Determine the (X, Y) coordinate at the center of the cell enclosing the given text.  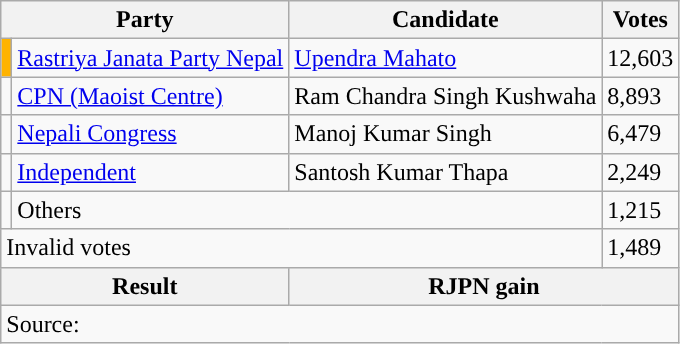
1,489 (640, 248)
Rastriya Janata Party Nepal (150, 58)
Result (145, 286)
2,249 (640, 172)
Independent (150, 172)
Others (307, 210)
Santosh Kumar Thapa (446, 172)
Source: (340, 324)
8,893 (640, 96)
RJPN gain (484, 286)
Upendra Mahato (446, 58)
Invalid votes (302, 248)
Party (145, 20)
Candidate (446, 20)
Votes (640, 20)
Nepali Congress (150, 134)
12,603 (640, 58)
6,479 (640, 134)
CPN (Maoist Centre) (150, 96)
Manoj Kumar Singh (446, 134)
1,215 (640, 210)
Ram Chandra Singh Kushwaha (446, 96)
